Return the [x, y] coordinate for the center point of the cell that contains the specified text.  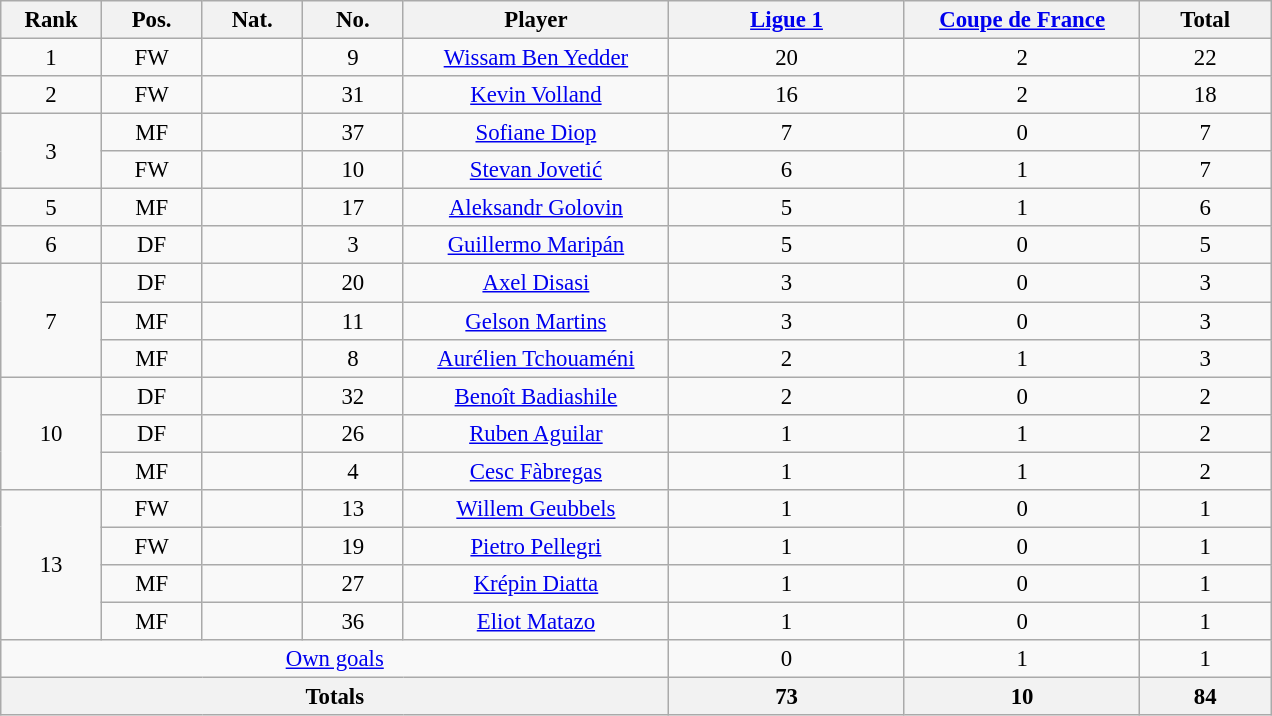
32 [354, 396]
84 [1206, 697]
Total [1206, 20]
No. [354, 20]
4 [354, 471]
36 [354, 621]
11 [354, 321]
17 [354, 208]
Aurélien Tchouaméni [536, 358]
Pietro Pellegri [536, 546]
22 [1206, 58]
Benoît Badiashile [536, 396]
8 [354, 358]
Willem Geubbels [536, 509]
9 [354, 58]
Guillermo Maripán [536, 245]
Kevin Volland [536, 95]
Rank [52, 20]
Pos. [152, 20]
73 [787, 697]
Sofiane Diop [536, 133]
Own goals [335, 659]
16 [787, 95]
18 [1206, 95]
Nat. [252, 20]
Ruben Aguilar [536, 433]
Player [536, 20]
37 [354, 133]
19 [354, 546]
Gelson Martins [536, 321]
Stevan Jovetić [536, 170]
Ligue 1 [787, 20]
31 [354, 95]
Wissam Ben Yedder [536, 58]
Aleksandr Golovin [536, 208]
Axel Disasi [536, 283]
Coupe de France [1022, 20]
Eliot Matazo [536, 621]
27 [354, 584]
Totals [335, 697]
26 [354, 433]
Cesc Fàbregas [536, 471]
Krépin Diatta [536, 584]
